Output the (x, y) coordinate of the center of the cell containing the given text.  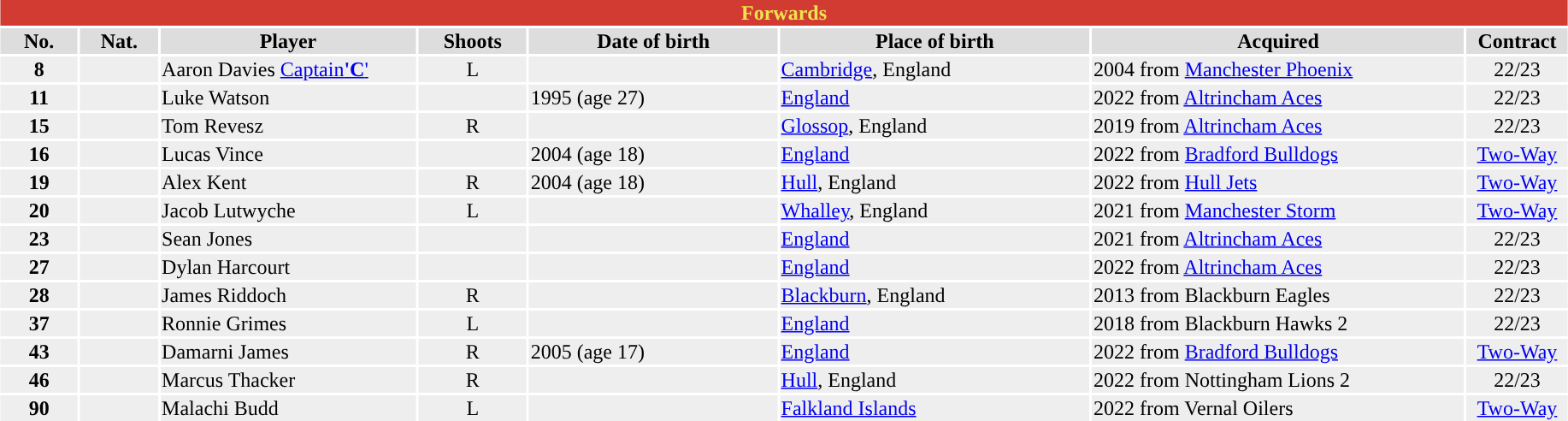
8 (39, 69)
Player (289, 41)
2021 from Altrincham Aces (1279, 239)
2019 from Altrincham Aces (1279, 126)
Damarni James (289, 352)
Ronnie Grimes (289, 323)
Tom Revesz (289, 126)
19 (39, 182)
23 (39, 239)
43 (39, 352)
2022 from Vernal Oilers (1279, 408)
2022 from Hull Jets (1279, 182)
2013 from Blackburn Eagles (1279, 295)
2021 from Manchester Storm (1279, 210)
46 (39, 380)
1995 (age 27) (653, 98)
James Riddoch (289, 295)
Shoots (472, 41)
Luke Watson (289, 98)
20 (39, 210)
Contract (1517, 41)
11 (39, 98)
Glossop, England (934, 126)
Alex Kent (289, 182)
Place of birth (934, 41)
Jacob Lutwyche (289, 210)
Blackburn, England (934, 295)
Dylan Harcourt (289, 267)
28 (39, 295)
2022 from Nottingham Lions 2 (1279, 380)
No. (39, 41)
Cambridge, England (934, 69)
Date of birth (653, 41)
37 (39, 323)
Malachi Budd (289, 408)
2005 (age 17) (653, 352)
Acquired (1279, 41)
90 (39, 408)
Forwards (783, 13)
2004 from Manchester Phoenix (1279, 69)
Aaron Davies Captain'C' (289, 69)
Lucas Vince (289, 154)
Whalley, England (934, 210)
27 (39, 267)
15 (39, 126)
Marcus Thacker (289, 380)
Falkland Islands (934, 408)
16 (39, 154)
2018 from Blackburn Hawks 2 (1279, 323)
Nat. (120, 41)
Sean Jones (289, 239)
